Output the [X, Y] coordinate of the center of the cell containing the given text.  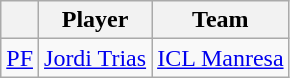
Jordi Trias [96, 58]
Team [220, 20]
ICL Manresa [220, 58]
Player [96, 20]
PF [20, 58]
